Determine the (x, y) coordinate at the center of the cell enclosing the given text.  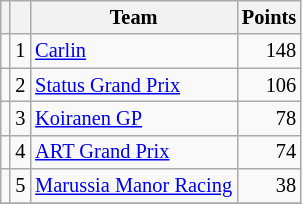
4 (20, 152)
Carlin (134, 51)
ART Grand Prix (134, 152)
78 (269, 118)
3 (20, 118)
Team (134, 17)
74 (269, 152)
Marussia Manor Racing (134, 186)
Status Grand Prix (134, 85)
38 (269, 186)
148 (269, 51)
Points (269, 17)
5 (20, 186)
106 (269, 85)
1 (20, 51)
2 (20, 85)
Koiranen GP (134, 118)
